Return the [x, y] coordinate for the center point of the cell that contains the specified text.  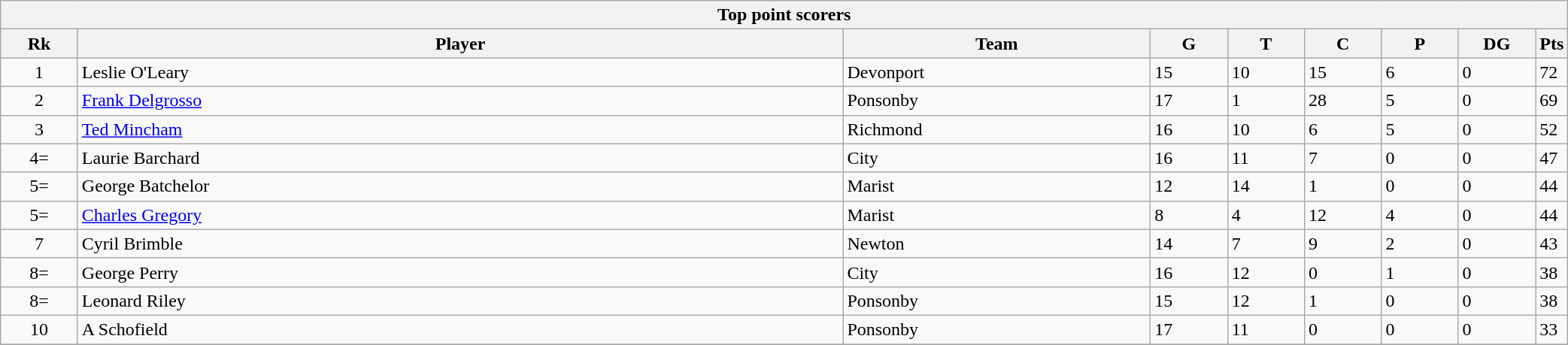
Cyril Brimble [460, 244]
Team [997, 44]
Player [460, 44]
Pts [1552, 44]
DG [1497, 44]
47 [1552, 158]
9 [1342, 244]
8 [1189, 215]
Leonard Riley [460, 301]
Newton [997, 244]
4= [39, 158]
Charles Gregory [460, 215]
28 [1342, 101]
43 [1552, 244]
Richmond [997, 129]
Leslie O'Leary [460, 72]
A Schofield [460, 329]
Devonport [997, 72]
3 [39, 129]
C [1342, 44]
Ted Mincham [460, 129]
T [1266, 44]
72 [1552, 72]
33 [1552, 329]
G [1189, 44]
P [1420, 44]
Frank Delgrosso [460, 101]
Laurie Barchard [460, 158]
Top point scorers [784, 15]
George Perry [460, 272]
George Batchelor [460, 186]
52 [1552, 129]
69 [1552, 101]
Rk [39, 44]
